Determine the (X, Y) coordinate at the center of the cell enclosing the given text.  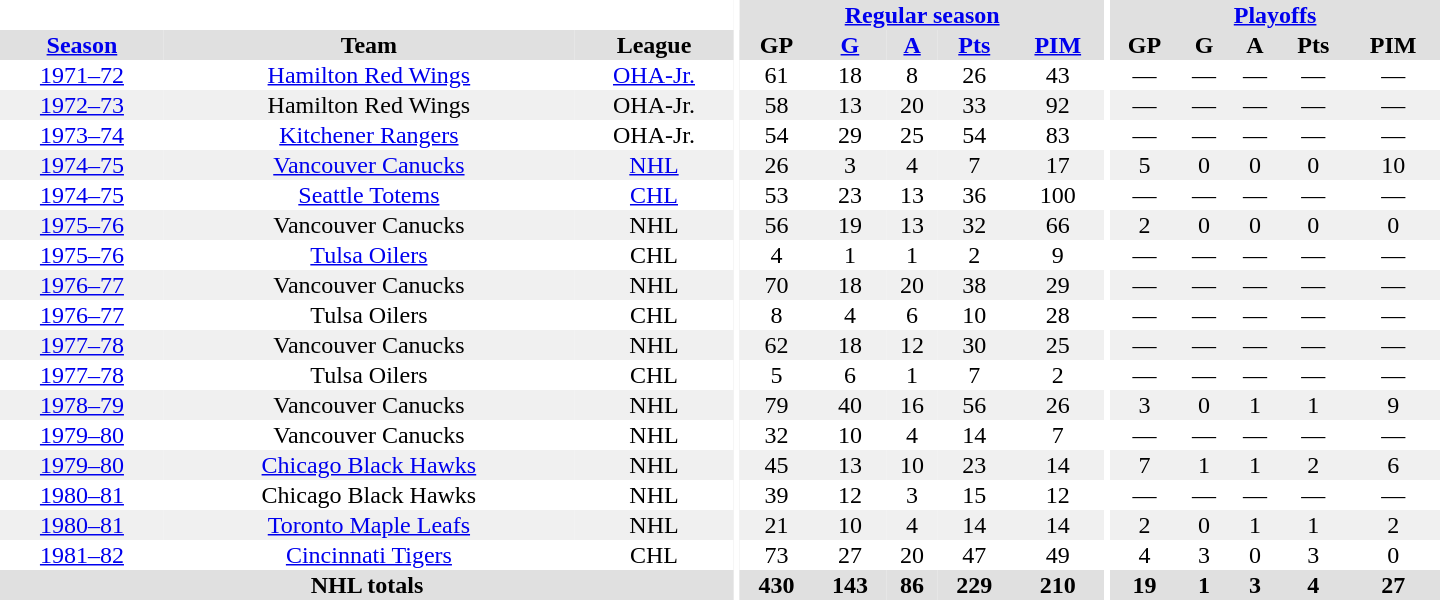
Cincinnati Tigers (369, 555)
143 (850, 585)
League (654, 45)
30 (974, 345)
1972–73 (82, 105)
33 (974, 105)
430 (776, 585)
92 (1058, 105)
86 (912, 585)
1971–72 (82, 75)
NHL totals (367, 585)
100 (1058, 195)
Regular season (922, 15)
28 (1058, 315)
58 (776, 105)
70 (776, 285)
47 (974, 555)
1978–79 (82, 405)
79 (776, 405)
53 (776, 195)
39 (776, 495)
36 (974, 195)
Seattle Totems (369, 195)
40 (850, 405)
43 (1058, 75)
Playoffs (1275, 15)
83 (1058, 135)
66 (1058, 225)
21 (776, 525)
229 (974, 585)
1973–74 (82, 135)
62 (776, 345)
15 (974, 495)
Toronto Maple Leafs (369, 525)
1981–82 (82, 555)
49 (1058, 555)
45 (776, 465)
Kitchener Rangers (369, 135)
73 (776, 555)
Team (369, 45)
17 (1058, 165)
210 (1058, 585)
Season (82, 45)
16 (912, 405)
61 (776, 75)
38 (974, 285)
